Output the [X, Y] coordinate of the center of the cell containing the given text.  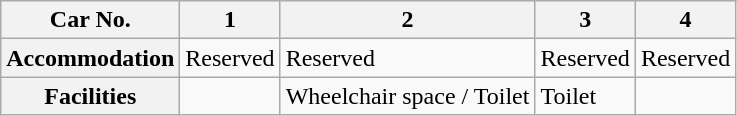
Toilet [585, 96]
2 [408, 20]
Facilities [90, 96]
Car No. [90, 20]
4 [685, 20]
Accommodation [90, 58]
Wheelchair space / Toilet [408, 96]
1 [230, 20]
3 [585, 20]
